Output the [X, Y] coordinate of the center of the cell containing the given text.  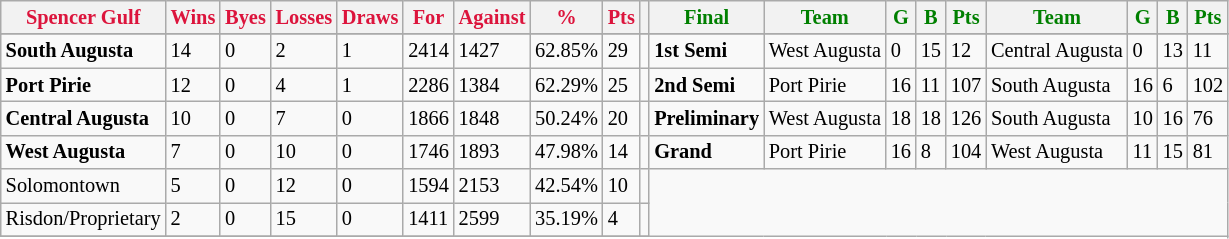
Losses [304, 17]
Wins [194, 17]
Solomontown [84, 186]
50.24% [566, 118]
1866 [428, 118]
1848 [492, 118]
1st Semi [706, 51]
% [566, 17]
Byes [245, 17]
13 [1173, 51]
6 [1173, 85]
Draws [370, 17]
47.98% [566, 152]
2nd Semi [706, 85]
20 [622, 118]
104 [966, 152]
62.85% [566, 51]
107 [966, 85]
81 [1208, 152]
1594 [428, 186]
1427 [492, 51]
For [428, 17]
42.54% [566, 186]
Grand [706, 152]
5 [194, 186]
2286 [428, 85]
Final [706, 17]
2414 [428, 51]
Preliminary [706, 118]
2153 [492, 186]
Spencer Gulf [84, 17]
35.19% [566, 219]
1746 [428, 152]
25 [622, 85]
1411 [428, 219]
62.29% [566, 85]
1384 [492, 85]
Against [492, 17]
76 [1208, 118]
Risdon/Proprietary [84, 219]
1893 [492, 152]
8 [931, 152]
2599 [492, 219]
29 [622, 51]
102 [1208, 85]
126 [966, 118]
